For the text-containing cell, return its midpoint in [x, y] coordinate format. 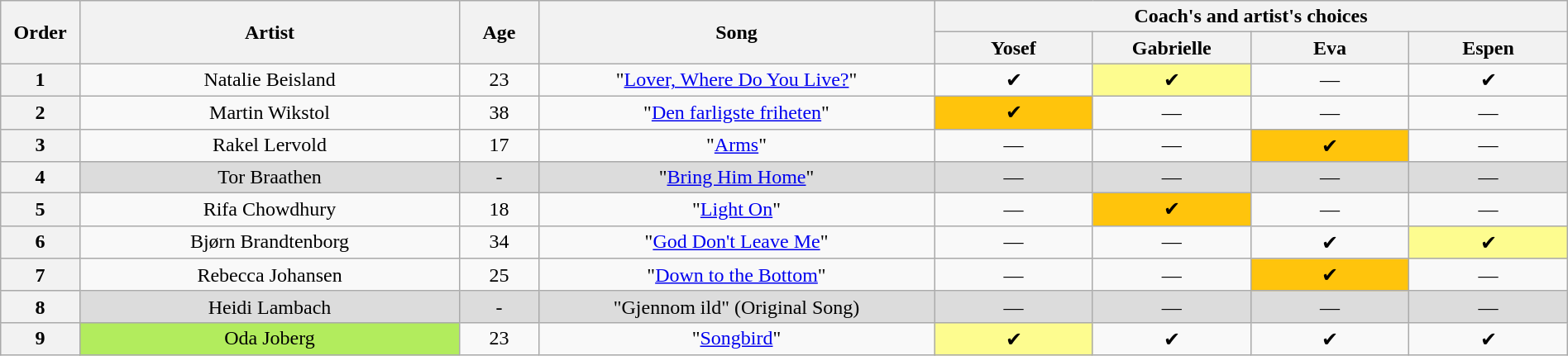
Rakel Lervold [270, 145]
5 [41, 210]
17 [500, 145]
1 [41, 80]
3 [41, 145]
8 [41, 306]
Eva [1330, 48]
"Lover, Where Do You Live?" [736, 80]
Oda Joberg [270, 339]
Song [736, 32]
"Down to the Bottom" [736, 275]
"Bring Him Home" [736, 178]
"Gjennom ild" (Original Song) [736, 306]
"God Don't Leave Me" [736, 242]
Tor Braathen [270, 178]
6 [41, 242]
25 [500, 275]
Gabrielle [1171, 48]
Artist [270, 32]
18 [500, 210]
"Arms" [736, 145]
2 [41, 112]
Martin Wikstol [270, 112]
Rebecca Johansen [270, 275]
Espen [1489, 48]
Heidi Lambach [270, 306]
9 [41, 339]
Coach's and artist's choices [1251, 17]
"Den farligste friheten" [736, 112]
38 [500, 112]
Age [500, 32]
Bjørn Brandtenborg [270, 242]
Rifa Chowdhury [270, 210]
Natalie Beisland [270, 80]
Order [41, 32]
"Songbird" [736, 339]
"Light On" [736, 210]
7 [41, 275]
4 [41, 178]
34 [500, 242]
Yosef [1014, 48]
